Find where the given text appears and provide that cell's center as [x, y] coordinate. 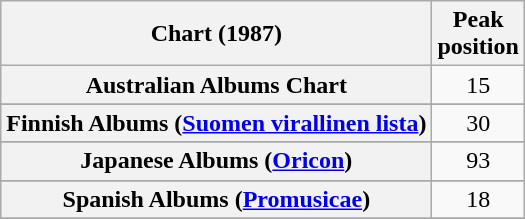
Japanese Albums (Oricon) [216, 161]
18 [478, 199]
Spanish Albums (Promusicae) [216, 199]
Peakposition [478, 34]
30 [478, 123]
Australian Albums Chart [216, 85]
93 [478, 161]
15 [478, 85]
Finnish Albums (Suomen virallinen lista) [216, 123]
Chart (1987) [216, 34]
